Find where the given text appears and provide that cell's center as [x, y] coordinate. 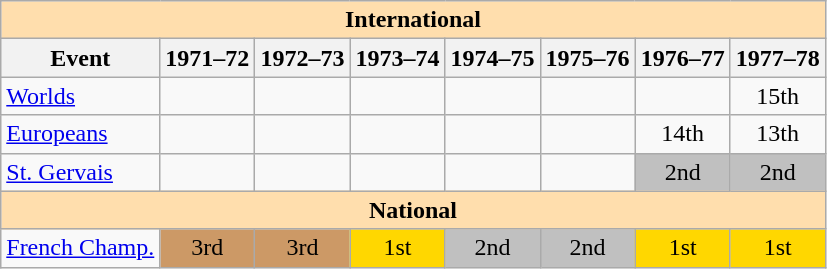
St. Gervais [80, 172]
1971–72 [208, 58]
National [413, 210]
Europeans [80, 134]
Worlds [80, 96]
13th [778, 134]
14th [682, 134]
1976–77 [682, 58]
Event [80, 58]
1975–76 [588, 58]
1973–74 [398, 58]
15th [778, 96]
International [413, 20]
1977–78 [778, 58]
1972–73 [302, 58]
French Champ. [80, 248]
1974–75 [492, 58]
